For the text-containing cell, return its midpoint in [x, y] coordinate format. 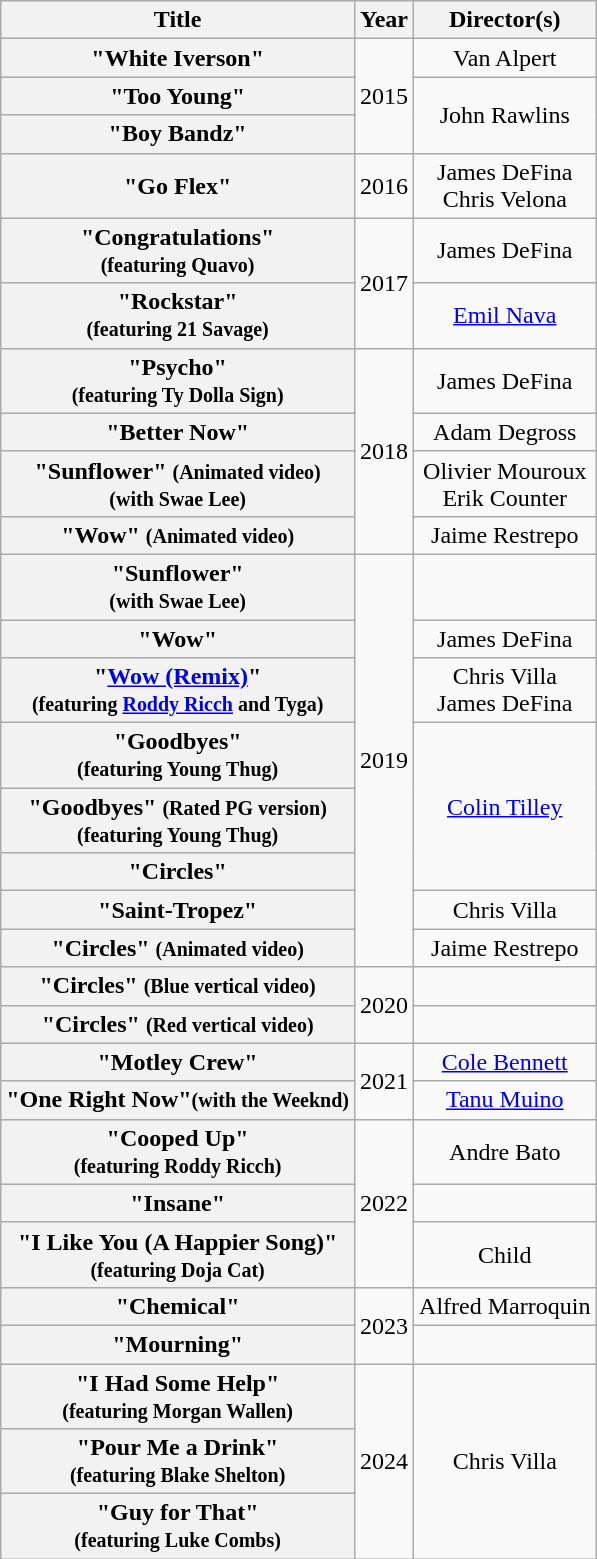
2015 [384, 96]
"Circles" (Animated video) [178, 948]
Emil Nava [505, 316]
"One Right Now"(with the Weeknd) [178, 1100]
"Wow" (Animated video) [178, 535]
Adam Degross [505, 432]
"Motley Crew" [178, 1062]
2023 [384, 1325]
"I Like You (A Happier Song)" (featuring Doja Cat) [178, 1254]
Olivier Mouroux Erik Counter [505, 484]
"Sunflower" (Animated video) (with Swae Lee) [178, 484]
"Goodbyes" (featuring Young Thug) [178, 756]
"Circles" [178, 872]
2017 [384, 283]
"Congratulations" (featuring Quavo) [178, 250]
Cole Bennett [505, 1062]
Alfred Marroquin [505, 1306]
Year [384, 20]
2021 [384, 1081]
Director(s) [505, 20]
2016 [384, 186]
"Rockstar" (featuring 21 Savage) [178, 316]
"Sunflower" (with Swae Lee) [178, 586]
Chris Villa James DeFina [505, 690]
"Wow (Remix)" (featuring Roddy Ricch and Tyga) [178, 690]
2019 [384, 760]
Tanu Muino [505, 1100]
2024 [384, 1462]
2018 [384, 451]
"Boy Bandz" [178, 134]
"I Had Some Help"(featuring Morgan Wallen) [178, 1396]
Title [178, 20]
Child [505, 1254]
"Saint-Tropez" [178, 910]
2020 [384, 1005]
"Guy for That"(featuring Luke Combs) [178, 1526]
"Circles" (Red vertical video) [178, 1024]
Colin Tilley [505, 807]
"Better Now" [178, 432]
"Mourning" [178, 1344]
James DeFina Chris Velona [505, 186]
"Cooped Up" (featuring Roddy Ricch) [178, 1152]
"Chemical" [178, 1306]
John Rawlins [505, 115]
"Circles" (Blue vertical video) [178, 986]
"White Iverson" [178, 58]
"Go Flex" [178, 186]
"Wow" [178, 639]
2022 [384, 1203]
"Psycho" (featuring Ty Dolla Sign) [178, 380]
"Pour Me a Drink"(featuring Blake Shelton) [178, 1462]
Van Alpert [505, 58]
"Too Young" [178, 96]
"Goodbyes" (Rated PG version) (featuring Young Thug) [178, 820]
Andre Bato [505, 1152]
"Insane" [178, 1203]
